For the text-containing cell, return its midpoint in (x, y) coordinate format. 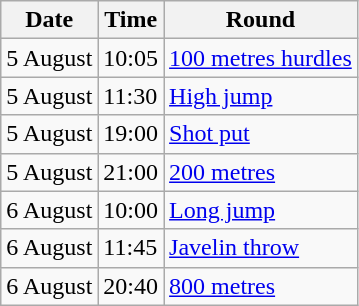
21:00 (131, 172)
11:30 (131, 96)
800 metres (261, 286)
High jump (261, 96)
10:05 (131, 58)
10:00 (131, 210)
Long jump (261, 210)
100 metres hurdles (261, 58)
Javelin throw (261, 248)
Shot put (261, 134)
Time (131, 20)
200 metres (261, 172)
11:45 (131, 248)
Date (50, 20)
20:40 (131, 286)
Round (261, 20)
19:00 (131, 134)
